Identify which cell holds the provided text, then report its (x, y) central coordinate. 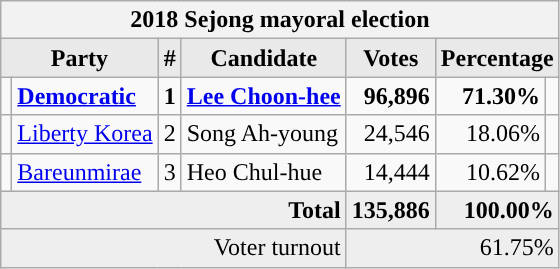
Voter turnout (174, 248)
2018 Sejong mayoral election (280, 20)
96,896 (390, 96)
71.30% (490, 96)
10.62% (490, 172)
Percentage (497, 58)
14,444 (390, 172)
Votes (390, 58)
Liberty Korea (85, 134)
18.06% (490, 134)
Total (174, 210)
1 (170, 96)
24,546 (390, 134)
135,886 (390, 210)
# (170, 58)
Lee Choon-hee (264, 96)
Heo Chul-hue (264, 172)
100.00% (497, 210)
Bareunmirae (85, 172)
Candidate (264, 58)
2 (170, 134)
Democratic (85, 96)
61.75% (452, 248)
Party (80, 58)
Song Ah-young (264, 134)
3 (170, 172)
